Capture the cell that displays the provided text and extract its [x, y] central coordinate. 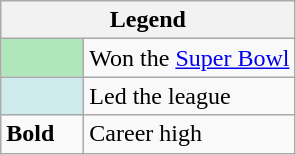
Legend [148, 20]
Bold [42, 134]
Won the Super Bowl [190, 58]
Led the league [190, 96]
Career high [190, 134]
